Detect which cell encompasses the target text, then output its (x, y) center coordinate. 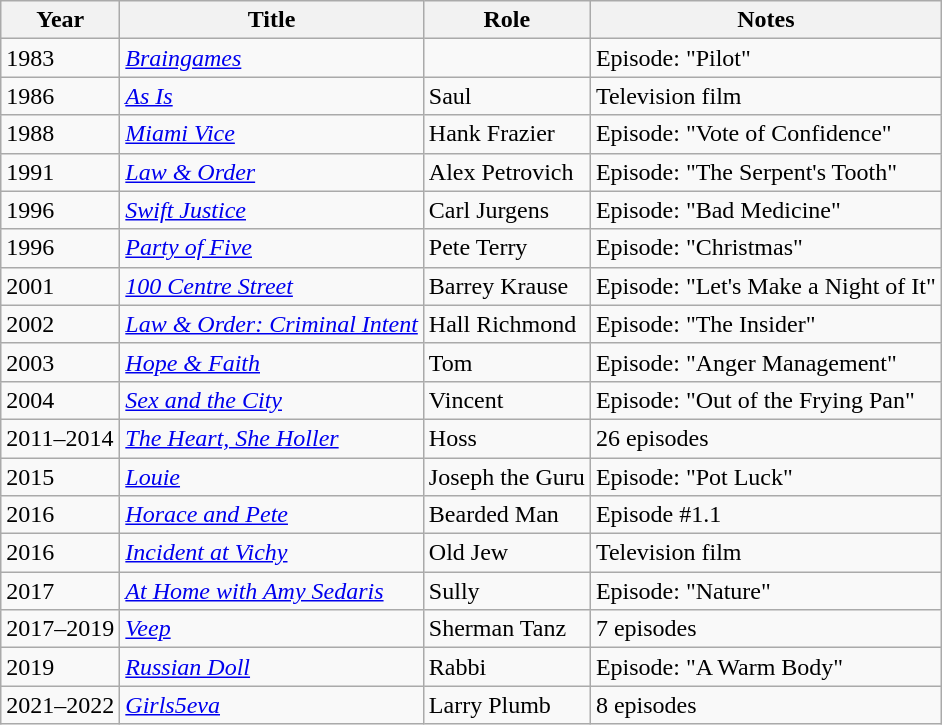
Tom (506, 362)
2017 (60, 591)
Joseph the Guru (506, 477)
At Home with Amy Sedaris (272, 591)
2002 (60, 324)
Episode: "Anger Management" (766, 362)
2011–2014 (60, 438)
Braingames (272, 58)
Louie (272, 477)
2021–2022 (60, 705)
Old Jew (506, 553)
Russian Doll (272, 667)
2003 (60, 362)
Pete Terry (506, 248)
Law & Order (272, 172)
Girls5eva (272, 705)
Sully (506, 591)
26 episodes (766, 438)
2019 (60, 667)
Episode: "The Serpent's Tooth" (766, 172)
1991 (60, 172)
Miami Vice (272, 134)
Role (506, 20)
Hope & Faith (272, 362)
Episode: "The Insider" (766, 324)
Veep (272, 629)
Vincent (506, 400)
Hall Richmond (506, 324)
Hank Frazier (506, 134)
7 episodes (766, 629)
Carl Jurgens (506, 210)
1988 (60, 134)
Episode: "Pilot" (766, 58)
Year (60, 20)
Episode: "Bad Medicine" (766, 210)
Episode: "Let's Make a Night of It" (766, 286)
Law & Order: Criminal Intent (272, 324)
1983 (60, 58)
2004 (60, 400)
2015 (60, 477)
8 episodes (766, 705)
Bearded Man (506, 515)
Alex Petrovich (506, 172)
Rabbi (506, 667)
Saul (506, 96)
Notes (766, 20)
Episode: "A Warm Body" (766, 667)
Hoss (506, 438)
Episode: "Christmas" (766, 248)
Party of Five (272, 248)
Barrey Krause (506, 286)
Sherman Tanz (506, 629)
100 Centre Street (272, 286)
Episode #1.1 (766, 515)
2017–2019 (60, 629)
The Heart, She Holler (272, 438)
Incident at Vichy (272, 553)
Larry Plumb (506, 705)
Swift Justice (272, 210)
2001 (60, 286)
Episode: "Pot Luck" (766, 477)
Episode: "Vote of Confidence" (766, 134)
Sex and the City (272, 400)
Episode: "Out of the Frying Pan" (766, 400)
1986 (60, 96)
Horace and Pete (272, 515)
Episode: "Nature" (766, 591)
Title (272, 20)
As Is (272, 96)
